Extract the [X, Y] coordinate from the center of the cell holding the provided text.  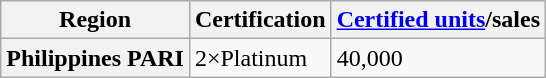
Certified units/sales [438, 20]
Philippines PARI [96, 58]
40,000 [438, 58]
Certification [260, 20]
2×Platinum [260, 58]
Region [96, 20]
